From the cell containing the given text, extract its center point as [x, y] coordinate. 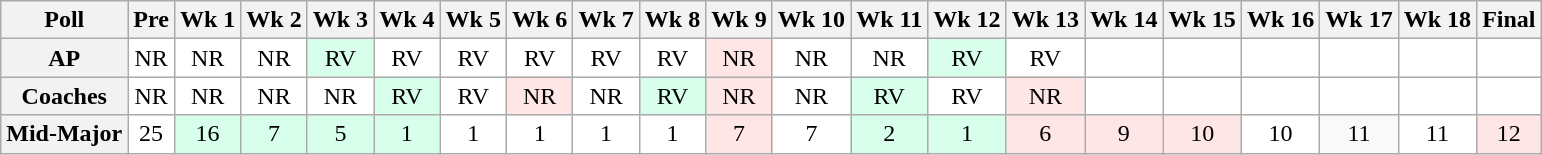
Wk 14 [1124, 20]
Wk 17 [1359, 20]
Final [1509, 20]
12 [1509, 134]
Mid-Major [64, 134]
Wk 5 [473, 20]
Wk 13 [1045, 20]
Wk 16 [1280, 20]
Wk 12 [967, 20]
Wk 1 [207, 20]
Wk 2 [274, 20]
Wk 3 [340, 20]
Pre [152, 20]
16 [207, 134]
6 [1045, 134]
Wk 11 [890, 20]
Coaches [64, 96]
9 [1124, 134]
5 [340, 134]
AP [64, 58]
Wk 9 [739, 20]
Poll [64, 20]
Wk 4 [407, 20]
Wk 7 [606, 20]
Wk 10 [811, 20]
Wk 8 [672, 20]
Wk 6 [539, 20]
25 [152, 134]
Wk 15 [1202, 20]
Wk 18 [1437, 20]
2 [890, 134]
